From the cell containing the given text, extract its center point as (x, y) coordinate. 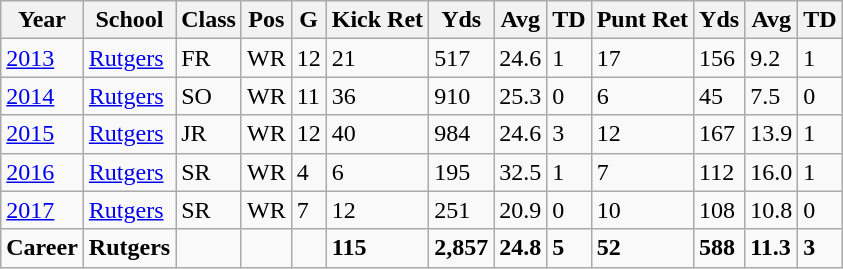
Kick Ret (377, 20)
SO (209, 96)
52 (642, 248)
115 (377, 248)
32.5 (520, 172)
2013 (42, 58)
Career (42, 248)
Year (42, 20)
13.9 (772, 134)
16.0 (772, 172)
Punt Ret (642, 20)
4 (308, 172)
45 (720, 96)
10.8 (772, 210)
FR (209, 58)
Class (209, 20)
910 (462, 96)
10 (642, 210)
9.2 (772, 58)
112 (720, 172)
167 (720, 134)
24.8 (520, 248)
40 (377, 134)
Pos (266, 20)
251 (462, 210)
11 (308, 96)
195 (462, 172)
156 (720, 58)
517 (462, 58)
2015 (42, 134)
17 (642, 58)
2014 (42, 96)
2017 (42, 210)
21 (377, 58)
984 (462, 134)
5 (569, 248)
588 (720, 248)
11.3 (772, 248)
G (308, 20)
36 (377, 96)
School (129, 20)
20.9 (520, 210)
2016 (42, 172)
2,857 (462, 248)
7.5 (772, 96)
25.3 (520, 96)
108 (720, 210)
JR (209, 134)
